Search for the cell housing the specified text and yield its [X, Y] center coordinate. 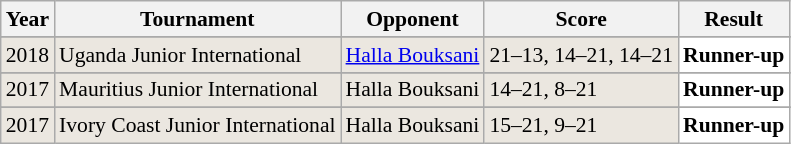
14–21, 8–21 [581, 90]
Score [581, 19]
Tournament [197, 19]
Uganda Junior International [197, 55]
Result [734, 19]
Year [28, 19]
Ivory Coast Junior International [197, 126]
15–21, 9–21 [581, 126]
Mauritius Junior International [197, 90]
21–13, 14–21, 14–21 [581, 55]
Opponent [413, 19]
2018 [28, 55]
